Capture the cell that displays the provided text and extract its (X, Y) central coordinate. 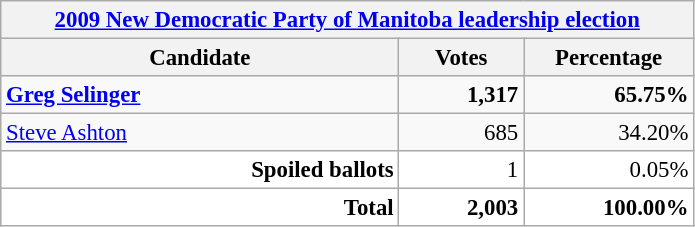
34.20% (609, 133)
100.00% (609, 208)
Total (200, 208)
2,003 (462, 208)
1 (462, 170)
65.75% (609, 95)
685 (462, 133)
Steve Ashton (200, 133)
1,317 (462, 95)
0.05% (609, 170)
Candidate (200, 58)
Spoiled ballots (200, 170)
Greg Selinger (200, 95)
Votes (462, 58)
Percentage (609, 58)
2009 New Democratic Party of Manitoba leadership election (348, 20)
